Locate the cell with the specified text and output its (X, Y) center coordinate. 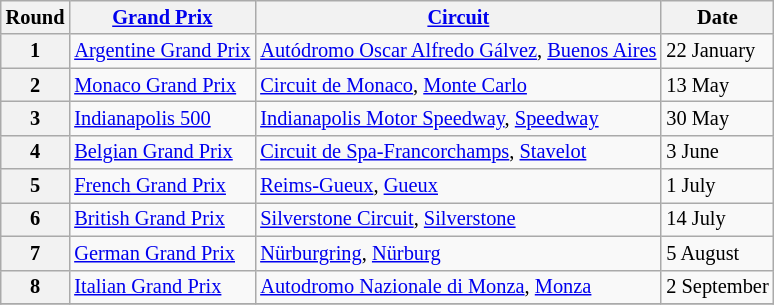
Reims-Gueux, Gueux (458, 186)
Circuit de Spa-Francorchamps, Stavelot (458, 152)
Circuit (458, 17)
French Grand Prix (162, 186)
Belgian Grand Prix (162, 152)
Autodromo Nazionale di Monza, Monza (458, 287)
British Grand Prix (162, 219)
3 June (717, 152)
Round (36, 17)
5 August (717, 253)
6 (36, 219)
30 May (717, 118)
Autódromo Oscar Alfredo Gálvez, Buenos Aires (458, 51)
Date (717, 17)
2 (36, 85)
4 (36, 152)
Argentine Grand Prix (162, 51)
Grand Prix (162, 17)
1 (36, 51)
7 (36, 253)
Monaco Grand Prix (162, 85)
Nürburgring, Nürburg (458, 253)
Indianapolis Motor Speedway, Speedway (458, 118)
1 July (717, 186)
14 July (717, 219)
Indianapolis 500 (162, 118)
Silverstone Circuit, Silverstone (458, 219)
Italian Grand Prix (162, 287)
8 (36, 287)
Circuit de Monaco, Monte Carlo (458, 85)
3 (36, 118)
2 September (717, 287)
13 May (717, 85)
5 (36, 186)
22 January (717, 51)
German Grand Prix (162, 253)
